From the cell containing the given text, extract its center point as (X, Y) coordinate. 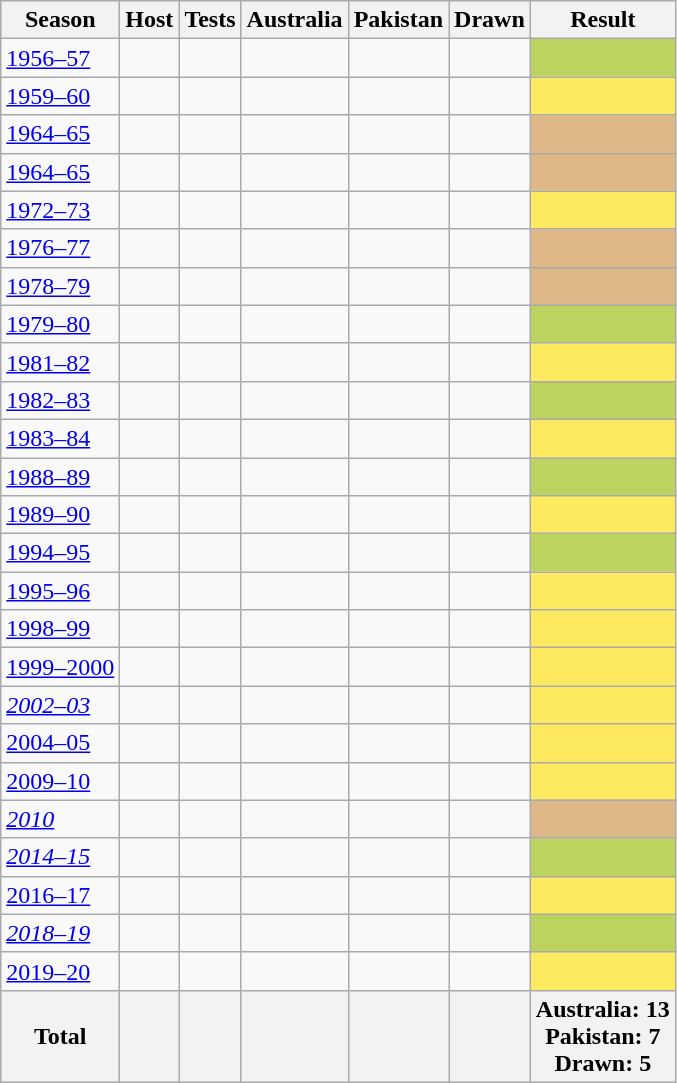
Pakistan (398, 20)
1976–77 (60, 248)
Result (602, 20)
1988–89 (60, 477)
1981–82 (60, 362)
Australia: 13 Pakistan: 7 Drawn: 5 (602, 1036)
Australia (294, 20)
2018–19 (60, 933)
2019–20 (60, 971)
1978–79 (60, 286)
Total (60, 1036)
2016–17 (60, 895)
2004–05 (60, 743)
Host (150, 20)
Tests (210, 20)
1956–57 (60, 58)
1972–73 (60, 210)
1989–90 (60, 515)
1999–2000 (60, 667)
1982–83 (60, 400)
1994–95 (60, 553)
1983–84 (60, 438)
2002–03 (60, 705)
Drawn (490, 20)
2009–10 (60, 781)
2010 (60, 819)
Season (60, 20)
2014–15 (60, 857)
1998–99 (60, 629)
1979–80 (60, 324)
1995–96 (60, 591)
1959–60 (60, 96)
